For the text-containing cell, return its midpoint in [X, Y] coordinate format. 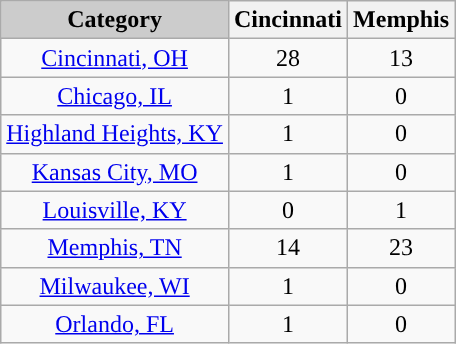
Kansas City, MO [115, 172]
14 [288, 248]
Cincinnati [288, 20]
Cincinnati, OH [115, 58]
Chicago, IL [115, 96]
Milwaukee, WI [115, 286]
23 [402, 248]
Orlando, FL [115, 324]
Louisville, KY [115, 210]
Highland Heights, KY [115, 134]
Memphis [402, 20]
Memphis, TN [115, 248]
Category [115, 20]
28 [288, 58]
13 [402, 58]
